Detect which cell encompasses the target text, then output its [x, y] center coordinate. 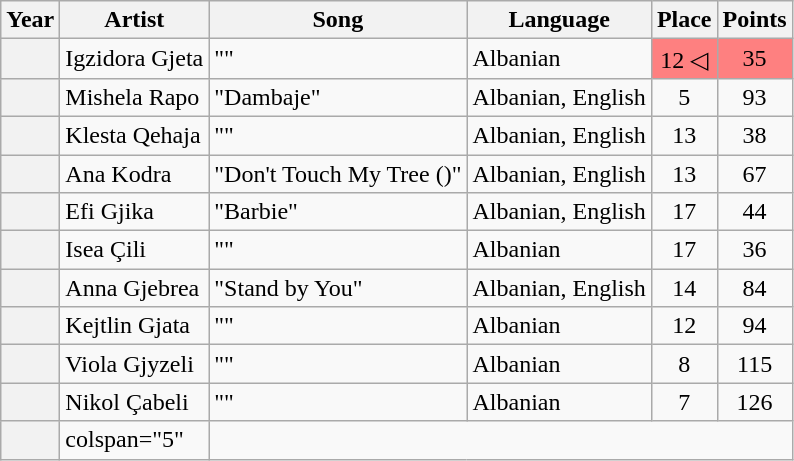
Year [30, 20]
Song [338, 20]
Klesta Qehaja [134, 135]
14 [684, 288]
44 [754, 212]
115 [754, 364]
126 [754, 402]
38 [754, 135]
Ana Kodra [134, 173]
Artist [134, 20]
"Barbie" [338, 212]
Place [684, 20]
7 [684, 402]
Kejtlin Gjata [134, 326]
Nikol Çabeli [134, 402]
Igzidora Gjeta [134, 59]
"Dambaje" [338, 97]
Language [559, 20]
36 [754, 250]
12 ◁ [684, 59]
Anna Gjebrea [134, 288]
67 [754, 173]
colspan="5" [134, 440]
93 [754, 97]
Isea Çili [134, 250]
"Don't Touch My Tree ()" [338, 173]
8 [684, 364]
5 [684, 97]
Viola Gjyzeli [134, 364]
35 [754, 59]
94 [754, 326]
"Stand by You" [338, 288]
12 [684, 326]
Efi Gjika [134, 212]
84 [754, 288]
Points [754, 20]
Mishela Rapo [134, 97]
